Provide the [x, y] coordinate of the cell's center where the given text is located.  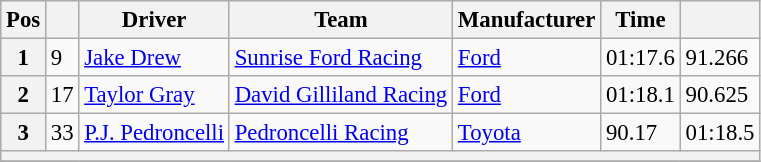
9 [62, 58]
1 [24, 58]
33 [62, 133]
Jake Drew [154, 58]
Taylor Gray [154, 95]
3 [24, 133]
90.17 [641, 133]
Time [641, 20]
90.625 [720, 95]
01:18.1 [641, 95]
01:17.6 [641, 58]
2 [24, 95]
Sunrise Ford Racing [340, 58]
Manufacturer [527, 20]
01:18.5 [720, 133]
Driver [154, 20]
Toyota [527, 133]
17 [62, 95]
Pos [24, 20]
P.J. Pedroncelli [154, 133]
David Gilliland Racing [340, 95]
91.266 [720, 58]
Team [340, 20]
Pedroncelli Racing [340, 133]
